Return (X, Y) of the center of cell containing provided text 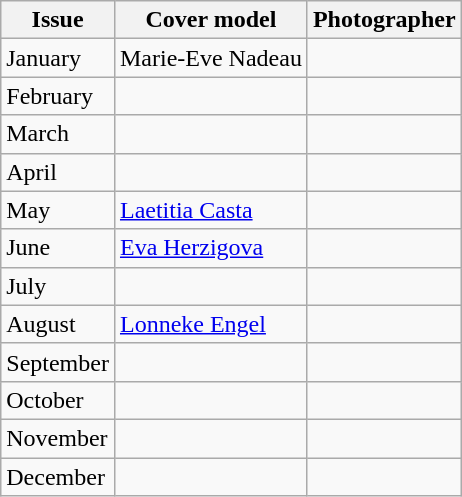
Cover model (210, 20)
January (58, 58)
October (58, 400)
March (58, 134)
August (58, 324)
Issue (58, 20)
December (58, 477)
Eva Herzigova (210, 248)
November (58, 438)
April (58, 172)
Lonneke Engel (210, 324)
Marie-Eve Nadeau (210, 58)
September (58, 362)
Photographer (384, 20)
May (58, 210)
July (58, 286)
June (58, 248)
Laetitia Casta (210, 210)
February (58, 96)
